For the text-containing cell, return its midpoint in (X, Y) coordinate format. 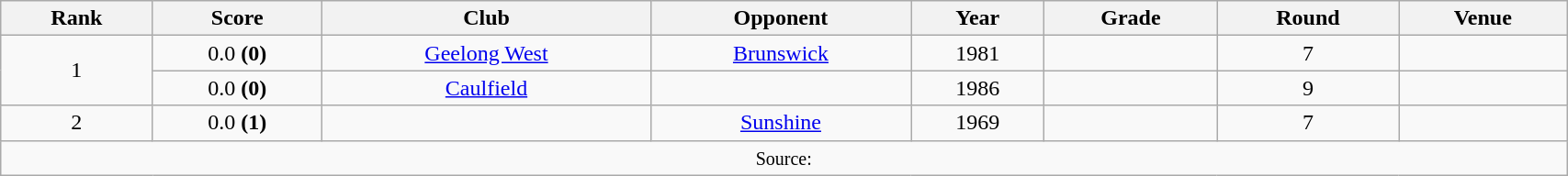
1981 (977, 53)
Club (487, 18)
9 (1308, 88)
Brunswick (781, 53)
1 (77, 71)
0.0 (1) (237, 123)
Venue (1483, 18)
Year (977, 18)
1969 (977, 123)
Source: (784, 158)
1986 (977, 88)
Geelong West (487, 53)
Score (237, 18)
Grade (1131, 18)
Opponent (781, 18)
2 (77, 123)
Sunshine (781, 123)
Round (1308, 18)
Rank (77, 18)
Caulfield (487, 88)
